Search for the cell housing the specified text and yield its [x, y] center coordinate. 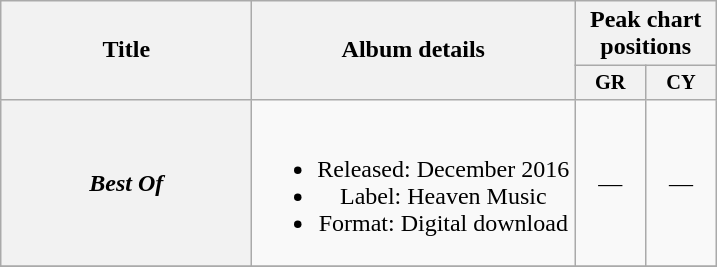
Title [126, 50]
Released: December 2016Label: Heaven MusicFormat: Digital download [414, 182]
Peak chart positions [646, 34]
Album details [414, 50]
GR [610, 83]
CY [682, 83]
Best Of [126, 182]
